From the cell containing the given text, extract its center point as [X, Y] coordinate. 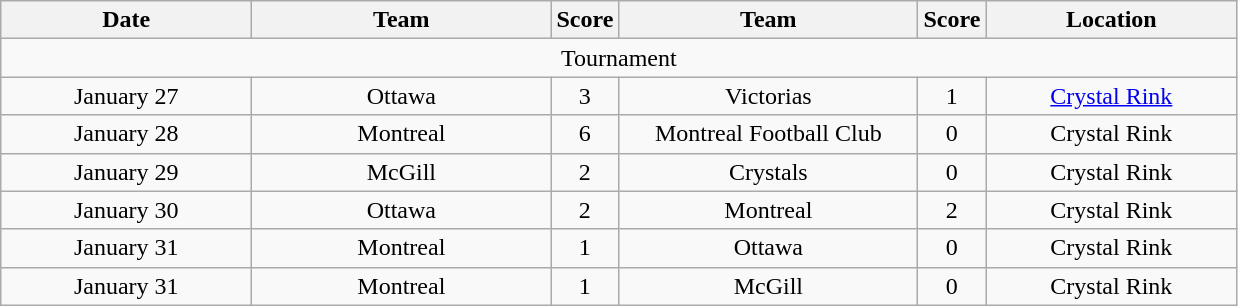
Date [126, 20]
Tournament [619, 58]
January 28 [126, 134]
January 27 [126, 96]
January 29 [126, 172]
Montreal Football Club [768, 134]
6 [585, 134]
Location [1112, 20]
3 [585, 96]
January 30 [126, 210]
Crystals [768, 172]
Victorias [768, 96]
